Extract the [X, Y] coordinate from the center of the cell holding the provided text.  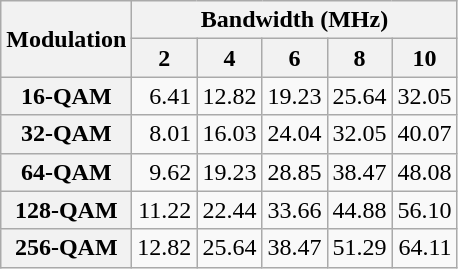
8 [360, 58]
128-QAM [66, 210]
16-QAM [66, 96]
33.66 [294, 210]
10 [424, 58]
6.41 [164, 96]
44.88 [360, 210]
24.04 [294, 134]
64-QAM [66, 172]
64.11 [424, 248]
Bandwidth (MHz) [294, 20]
256-QAM [66, 248]
48.08 [424, 172]
32-QAM [66, 134]
2 [164, 58]
4 [230, 58]
8.01 [164, 134]
28.85 [294, 172]
22.44 [230, 210]
6 [294, 58]
Modulation [66, 39]
56.10 [424, 210]
40.07 [424, 134]
51.29 [360, 248]
11.22 [164, 210]
9.62 [164, 172]
16.03 [230, 134]
